For the text-containing cell, return its midpoint in (X, Y) coordinate format. 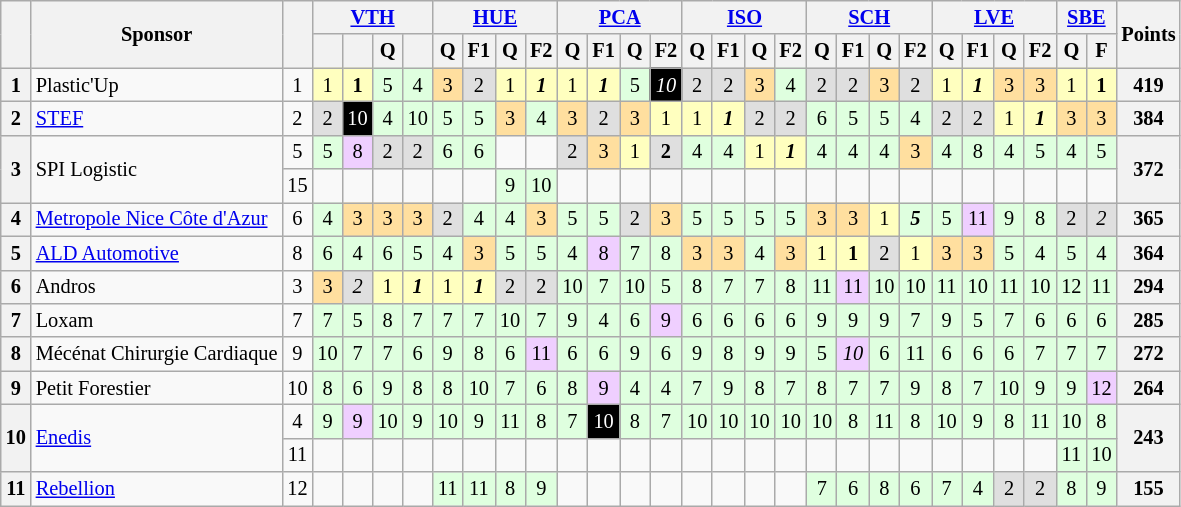
Petit Forestier (157, 388)
Mécénat Chirurgie Cardiaque (157, 354)
372 (1148, 168)
243 (1148, 438)
272 (1148, 354)
285 (1148, 320)
SCH (870, 17)
Loxam (157, 320)
15 (297, 186)
STEF (157, 118)
Metropole Nice Côte d'Azur (157, 219)
Sponsor (157, 34)
Enedis (157, 438)
PCA (620, 17)
155 (1148, 489)
VTH (372, 17)
F (1101, 51)
SPI Logistic (157, 168)
Andros (157, 287)
ALD Automotive (157, 253)
LVE (994, 17)
Plastic'Up (157, 85)
294 (1148, 287)
384 (1148, 118)
419 (1148, 85)
264 (1148, 388)
365 (1148, 219)
364 (1148, 253)
Rebellion (157, 489)
HUE (496, 17)
ISO (744, 17)
SBE (1086, 17)
Points (1148, 34)
